Output the [X, Y] coordinate of the center of the cell containing the given text.  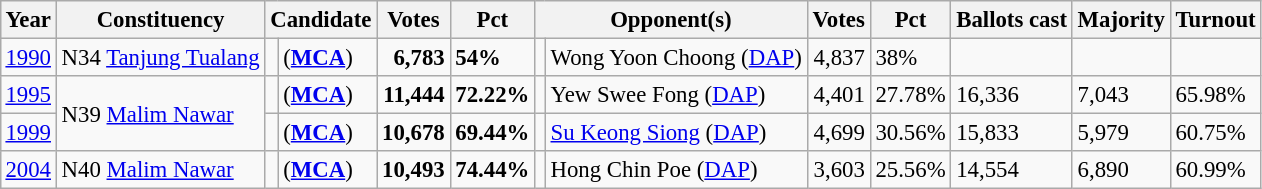
1990 [28, 57]
Constituency [160, 20]
4,699 [838, 133]
15,833 [1012, 133]
Su Keong Siong (DAP) [676, 133]
Opponent(s) [672, 20]
Majority [1121, 20]
7,043 [1121, 95]
10,493 [414, 170]
38% [910, 57]
Wong Yoon Choong (DAP) [676, 57]
4,837 [838, 57]
69.44% [492, 133]
N39 Malim Nawar [160, 114]
11,444 [414, 95]
74.44% [492, 170]
1999 [28, 133]
54% [492, 57]
16,336 [1012, 95]
Turnout [1216, 20]
N40 Malim Nawar [160, 170]
Candidate [321, 20]
3,603 [838, 170]
25.56% [910, 170]
2004 [28, 170]
1995 [28, 95]
Year [28, 20]
5,979 [1121, 133]
14,554 [1012, 170]
60.99% [1216, 170]
6,890 [1121, 170]
72.22% [492, 95]
6,783 [414, 57]
65.98% [1216, 95]
N34 Tanjung Tualang [160, 57]
Hong Chin Poe (DAP) [676, 170]
10,678 [414, 133]
27.78% [910, 95]
Ballots cast [1012, 20]
30.56% [910, 133]
4,401 [838, 95]
60.75% [1216, 133]
Yew Swee Fong (DAP) [676, 95]
